Detect which cell encompasses the target text, then output its [X, Y] center coordinate. 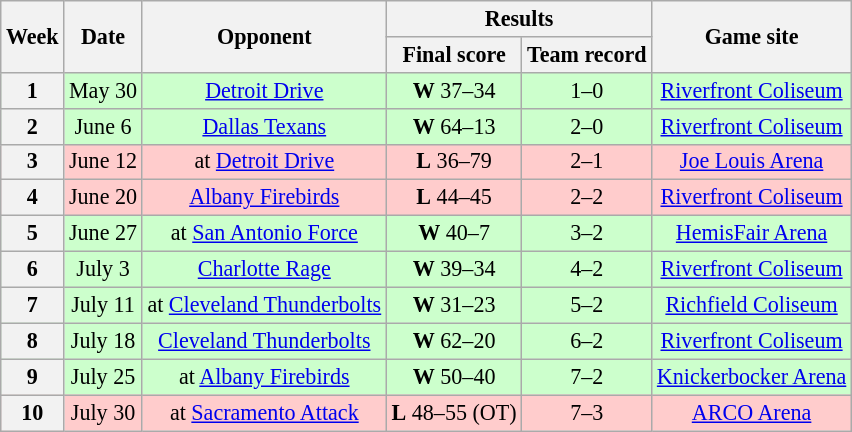
1–0 [587, 90]
June 6 [103, 126]
2–1 [587, 162]
Detroit Drive [264, 90]
July 11 [103, 305]
July 18 [103, 341]
Game site [752, 36]
July 3 [103, 269]
2–0 [587, 126]
May 30 [103, 90]
W 50–40 [454, 377]
3–2 [587, 233]
at Detroit Drive [264, 162]
Dallas Texans [264, 126]
W 64–13 [454, 126]
L 48–55 (OT) [454, 412]
June 20 [103, 198]
Albany Firebirds [264, 198]
Richfield Coliseum [752, 305]
W 39–34 [454, 269]
Date [103, 36]
Knickerbocker Arena [752, 377]
Charlotte Rage [264, 269]
Joe Louis Arena [752, 162]
W 31–23 [454, 305]
6–2 [587, 341]
7–2 [587, 377]
10 [32, 412]
Week [32, 36]
July 30 [103, 412]
at Albany Firebirds [264, 377]
at San Antonio Force [264, 233]
June 12 [103, 162]
8 [32, 341]
5–2 [587, 305]
W 62–20 [454, 341]
ARCO Arena [752, 412]
6 [32, 269]
4 [32, 198]
Opponent [264, 36]
at Sacramento Attack [264, 412]
2–2 [587, 198]
Team record [587, 54]
L 36–79 [454, 162]
3 [32, 162]
W 37–34 [454, 90]
July 25 [103, 377]
W 40–7 [454, 233]
at Cleveland Thunderbolts [264, 305]
L 44–45 [454, 198]
HemisFair Arena [752, 233]
June 27 [103, 233]
Cleveland Thunderbolts [264, 341]
7 [32, 305]
1 [32, 90]
2 [32, 126]
4–2 [587, 269]
Final score [454, 54]
Results [518, 18]
5 [32, 233]
9 [32, 377]
7–3 [587, 412]
